Provide the [x, y] coordinate of the cell's center where the given text is located.  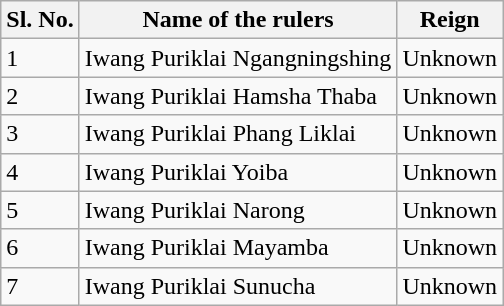
Name of the rulers [238, 20]
5 [40, 210]
Iwang Puriklai Sunucha [238, 286]
Iwang Puriklai Narong [238, 210]
Iwang Puriklai Yoiba [238, 172]
Sl. No. [40, 20]
2 [40, 96]
6 [40, 248]
Iwang Puriklai Mayamba [238, 248]
3 [40, 134]
Iwang Puriklai Ngangningshing [238, 58]
Iwang Puriklai Phang Liklai [238, 134]
Reign [450, 20]
Iwang Puriklai Hamsha Thaba [238, 96]
7 [40, 286]
4 [40, 172]
1 [40, 58]
